Detect which cell encompasses the target text, then output its (x, y) center coordinate. 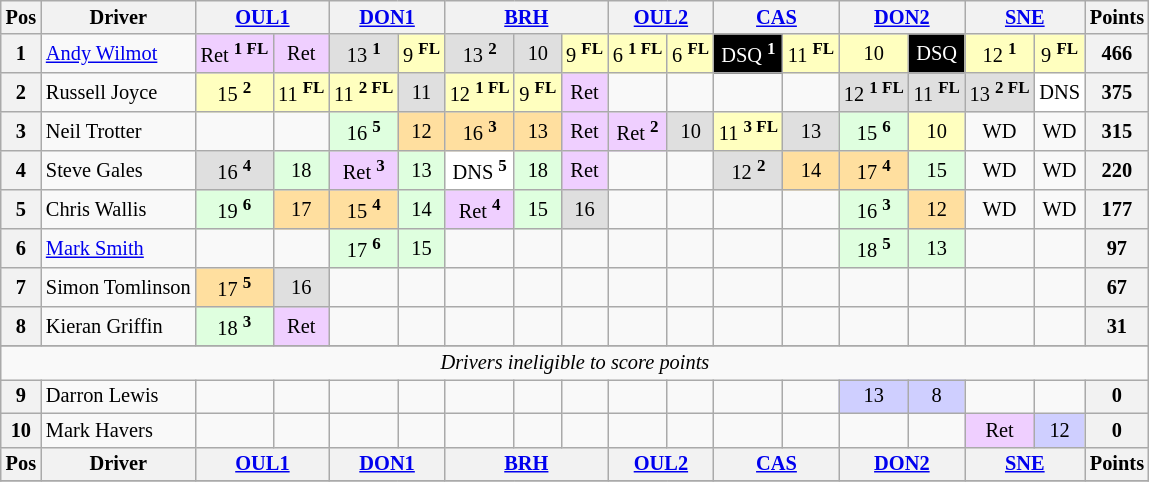
Ret 4 (480, 210)
4 (21, 170)
Ret 3 (364, 170)
15 4 (364, 210)
13 2 FL (1000, 92)
3 (21, 132)
6 FL (690, 54)
16 5 (364, 132)
17 4 (874, 170)
15 6 (874, 132)
DNS 5 (480, 170)
Simon Tomlinson (118, 288)
Andy Wilmot (118, 54)
13 1 (364, 54)
177 (1117, 210)
Mark Havers (118, 430)
17 6 (364, 248)
17 5 (235, 288)
Ret 2 (638, 132)
11 3 FL (748, 132)
Ret 1 FL (235, 54)
Kieran Griffin (118, 326)
Darron Lewis (118, 396)
DSQ 1 (748, 54)
16 4 (235, 170)
18 5 (874, 248)
7 (21, 288)
220 (1117, 170)
DSQ (937, 54)
9 (21, 396)
11 (422, 92)
17 (301, 210)
12 1 (1000, 54)
19 6 (235, 210)
Neil Trotter (118, 132)
5 (21, 210)
11 2 FL (364, 92)
1 (21, 54)
466 (1117, 54)
97 (1117, 248)
2 (21, 92)
15 2 (235, 92)
315 (1117, 132)
375 (1117, 92)
12 2 (748, 170)
Russell Joyce (118, 92)
DNS (1059, 92)
6 (21, 248)
67 (1117, 288)
Mark Smith (118, 248)
Chris Wallis (118, 210)
Drivers ineligible to score points (575, 363)
18 3 (235, 326)
Steve Gales (118, 170)
6 1 FL (638, 54)
31 (1117, 326)
13 2 (480, 54)
